Scan for the cell matching the given text and deliver its [x, y] coordinate at center. 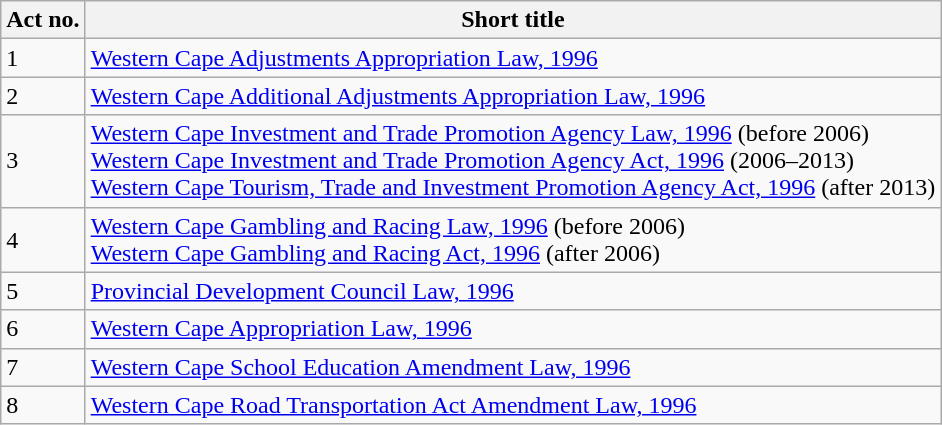
6 [43, 329]
Short title [513, 20]
Western Cape Road Transportation Act Amendment Law, 1996 [513, 405]
Western Cape School Education Amendment Law, 1996 [513, 367]
Western Cape Additional Adjustments Appropriation Law, 1996 [513, 96]
5 [43, 291]
Western Cape Gambling and Racing Law, 1996 (before 2006)Western Cape Gambling and Racing Act, 1996 (after 2006) [513, 240]
Western Cape Appropriation Law, 1996 [513, 329]
8 [43, 405]
Act no. [43, 20]
1 [43, 58]
2 [43, 96]
Western Cape Adjustments Appropriation Law, 1996 [513, 58]
4 [43, 240]
7 [43, 367]
Provincial Development Council Law, 1996 [513, 291]
3 [43, 161]
